Capture the cell that displays the provided text and extract its (X, Y) central coordinate. 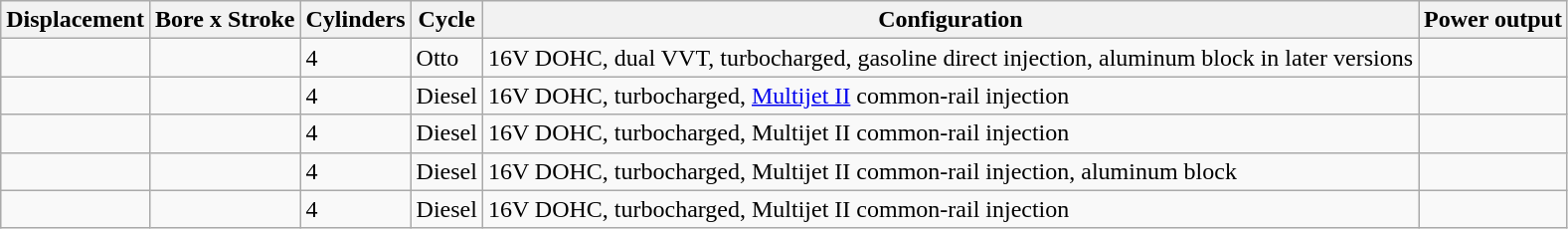
Configuration (951, 20)
Bore x Stroke (225, 20)
Cylinders (356, 20)
Otto (446, 58)
16V DOHC, turbocharged, Multijet II common-rail injection, aluminum block (951, 171)
Displacement (76, 20)
16V DOHC, dual VVT, turbocharged, gasoline direct injection, aluminum block in later versions (951, 58)
Cycle (446, 20)
Power output (1493, 20)
